Determine the [x, y] coordinate at the center of the cell enclosing the given text.  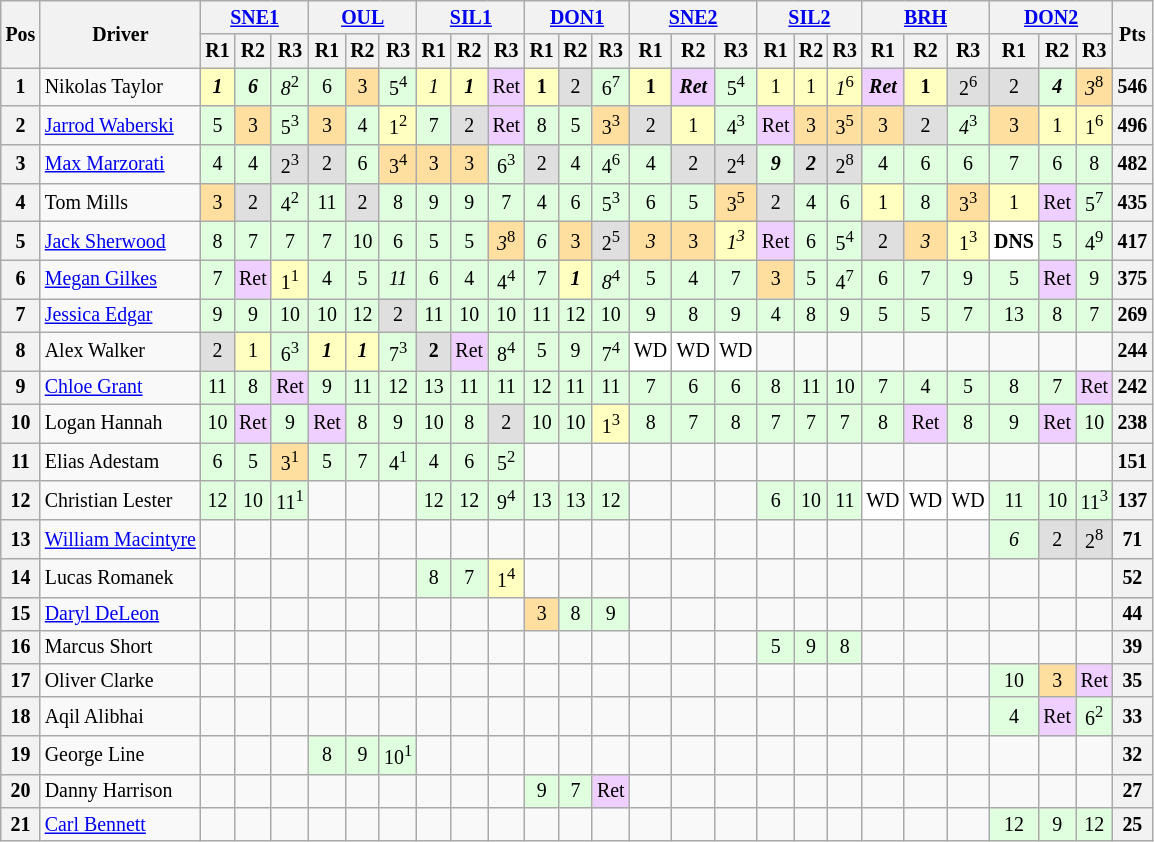
482 [1132, 164]
417 [1132, 242]
Tom Mills [120, 204]
Alex Walker [120, 352]
Christian Lester [120, 502]
62 [1094, 718]
SIL2 [810, 18]
BRH [926, 18]
Pts [1132, 34]
49 [1094, 242]
17 [20, 680]
SNE1 [255, 18]
18 [20, 718]
Marcus Short [120, 648]
Pos [20, 34]
OUL [362, 18]
34 [398, 164]
19 [20, 756]
DNS [1014, 242]
Lucas Romanek [120, 578]
Logan Hannah [120, 424]
546 [1132, 88]
73 [398, 352]
DON1 [578, 18]
39 [1132, 648]
26 [968, 88]
46 [610, 164]
269 [1132, 316]
137 [1132, 502]
Jarrod Waberski [120, 126]
Jack Sherwood [120, 242]
Driver [120, 34]
27 [1132, 792]
496 [1132, 126]
151 [1132, 462]
SNE2 [693, 18]
21 [20, 824]
113 [1094, 502]
71 [1132, 540]
DON2 [1050, 18]
31 [290, 462]
244 [1132, 352]
Daryl DeLeon [120, 614]
42 [290, 204]
82 [290, 88]
20 [20, 792]
George Line [120, 756]
23 [290, 164]
101 [398, 756]
Jessica Edgar [120, 316]
Oliver Clarke [120, 680]
SIL1 [471, 18]
William Macintyre [120, 540]
Nikolas Taylor [120, 88]
Aqil Alibhai [120, 718]
15 [20, 614]
41 [398, 462]
57 [1094, 204]
32 [1132, 756]
Carl Bennett [120, 824]
Elias Adestam [120, 462]
238 [1132, 424]
242 [1132, 388]
24 [736, 164]
Megan Gilkes [120, 280]
47 [845, 280]
67 [610, 88]
435 [1132, 204]
74 [610, 352]
Chloe Grant [120, 388]
Danny Harrison [120, 792]
Max Marzorati [120, 164]
111 [290, 502]
375 [1132, 280]
94 [506, 502]
